Determine the [x, y] coordinate at the center of the cell enclosing the given text.  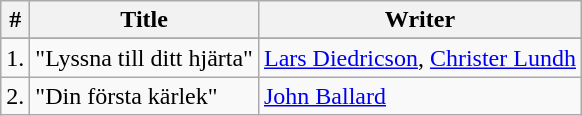
# [16, 20]
1. [16, 58]
John Ballard [420, 96]
2. [16, 96]
"Din första kärlek" [144, 96]
"Lyssna till ditt hjärta" [144, 58]
Lars Diedricson, Christer Lundh [420, 58]
Title [144, 20]
Writer [420, 20]
